For the text-containing cell, return its midpoint in [X, Y] coordinate format. 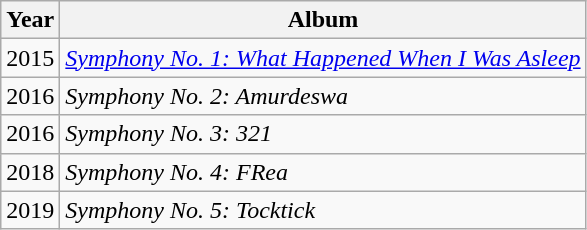
2018 [30, 172]
Symphony No. 3: 321 [323, 134]
Symphony No. 2: Amurdeswa [323, 96]
Symphony No. 4: FRea [323, 172]
2019 [30, 210]
Symphony No. 1: What Happened When I Was Asleep [323, 58]
Album [323, 20]
2015 [30, 58]
Symphony No. 5: Tocktick [323, 210]
Year [30, 20]
